Provide the (x, y) coordinate of the cell's center where the given text is located.  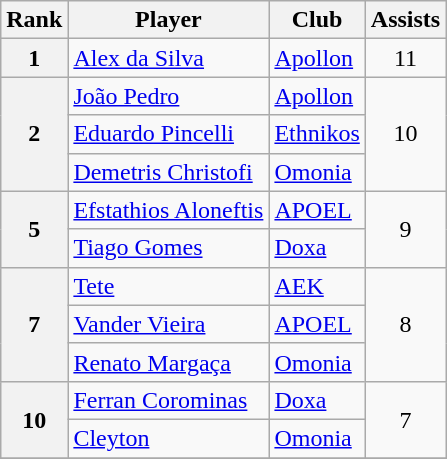
1 (34, 58)
9 (405, 229)
Eduardo Pincelli (168, 134)
Tete (168, 286)
Tiago Gomes (168, 248)
Cleyton (168, 438)
Alex da Silva (168, 58)
8 (405, 324)
11 (405, 58)
Efstathios Aloneftis (168, 210)
2 (34, 134)
Assists (405, 20)
5 (34, 229)
Ferran Corominas (168, 400)
Club (317, 20)
João Pedro (168, 96)
Renato Margaça (168, 362)
Vander Vieira (168, 324)
AEK (317, 286)
Demetris Christofi (168, 172)
Rank (34, 20)
Ethnikos (317, 134)
Player (168, 20)
